Locate the cell with the specified text and output its [x, y] center coordinate. 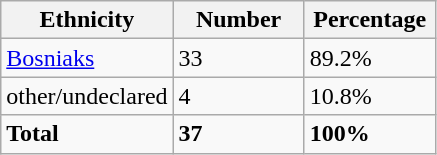
89.2% [370, 58]
Percentage [370, 20]
Bosniaks [87, 58]
37 [238, 134]
Ethnicity [87, 20]
other/undeclared [87, 96]
10.8% [370, 96]
Total [87, 134]
33 [238, 58]
Number [238, 20]
100% [370, 134]
4 [238, 96]
